Output the [x, y] coordinate of the center of the cell containing the given text.  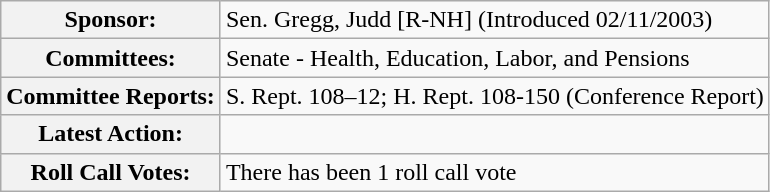
Latest Action: [111, 134]
Roll Call Votes: [111, 172]
S. Rept. 108–12; H. Rept. 108-150 (Conference Report) [494, 96]
There has been 1 roll call vote [494, 172]
Committees: [111, 58]
Committee Reports: [111, 96]
Sponsor: [111, 20]
Sen. Gregg, Judd [R-NH] (Introduced 02/11/2003) [494, 20]
Senate - Health, Education, Labor, and Pensions [494, 58]
